Extract the (X, Y) coordinate from the center of the cell holding the provided text.  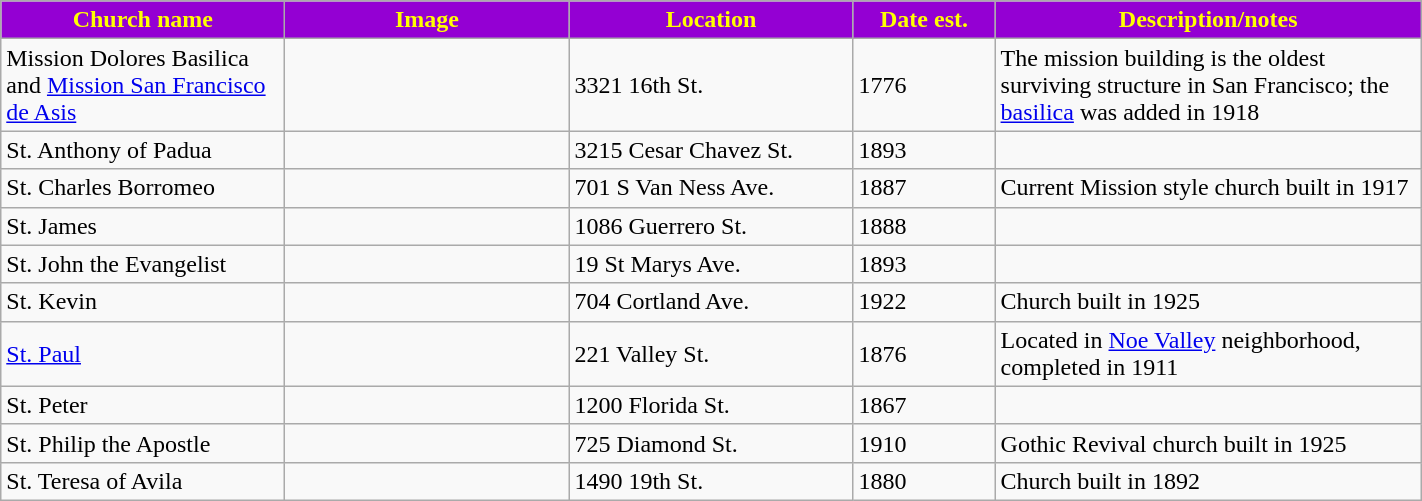
1490 19th St. (711, 481)
1776 (924, 85)
St. Anthony of Padua (143, 150)
St. Kevin (143, 302)
Gothic Revival church built in 1925 (1208, 443)
701 S Van Ness Ave. (711, 188)
St. Paul (143, 354)
The mission building is the oldest surviving structure in San Francisco; the basilica was added in 1918 (1208, 85)
Location (711, 20)
St. John the Evangelist (143, 264)
St. James (143, 226)
Church built in 1892 (1208, 481)
1876 (924, 354)
704 Cortland Ave. (711, 302)
Church name (143, 20)
St. Charles Borromeo (143, 188)
Image (427, 20)
3321 16th St. (711, 85)
221 Valley St. (711, 354)
1887 (924, 188)
1910 (924, 443)
1888 (924, 226)
1867 (924, 405)
Description/notes (1208, 20)
1922 (924, 302)
Located in Noe Valley neighborhood, completed in 1911 (1208, 354)
Date est. (924, 20)
1086 Guerrero St. (711, 226)
Church built in 1925 (1208, 302)
Current Mission style church built in 1917 (1208, 188)
1200 Florida St. (711, 405)
725 Diamond St. (711, 443)
St. Teresa of Avila (143, 481)
19 St Marys Ave. (711, 264)
1880 (924, 481)
Mission Dolores Basilica and Mission San Francisco de Asis (143, 85)
St. Peter (143, 405)
3215 Cesar Chavez St. (711, 150)
St. Philip the Apostle (143, 443)
